Search for the cell housing the specified text and yield its (x, y) center coordinate. 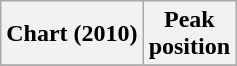
Peakposition (189, 34)
Chart (2010) (72, 34)
